Find where the given text appears and provide that cell's center as (x, y) coordinate. 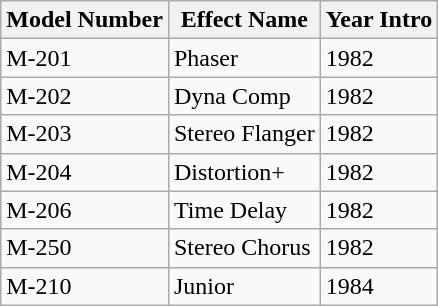
M-206 (85, 210)
M-210 (85, 286)
M-203 (85, 134)
M-250 (85, 248)
M-204 (85, 172)
1984 (379, 286)
Stereo Flanger (244, 134)
Phaser (244, 58)
Stereo Chorus (244, 248)
Time Delay (244, 210)
Effect Name (244, 20)
M-202 (85, 96)
Dyna Comp (244, 96)
M-201 (85, 58)
Year Intro (379, 20)
Distortion+ (244, 172)
Junior (244, 286)
Model Number (85, 20)
